Provide the [x, y] coordinate of the cell's center where the given text is located.  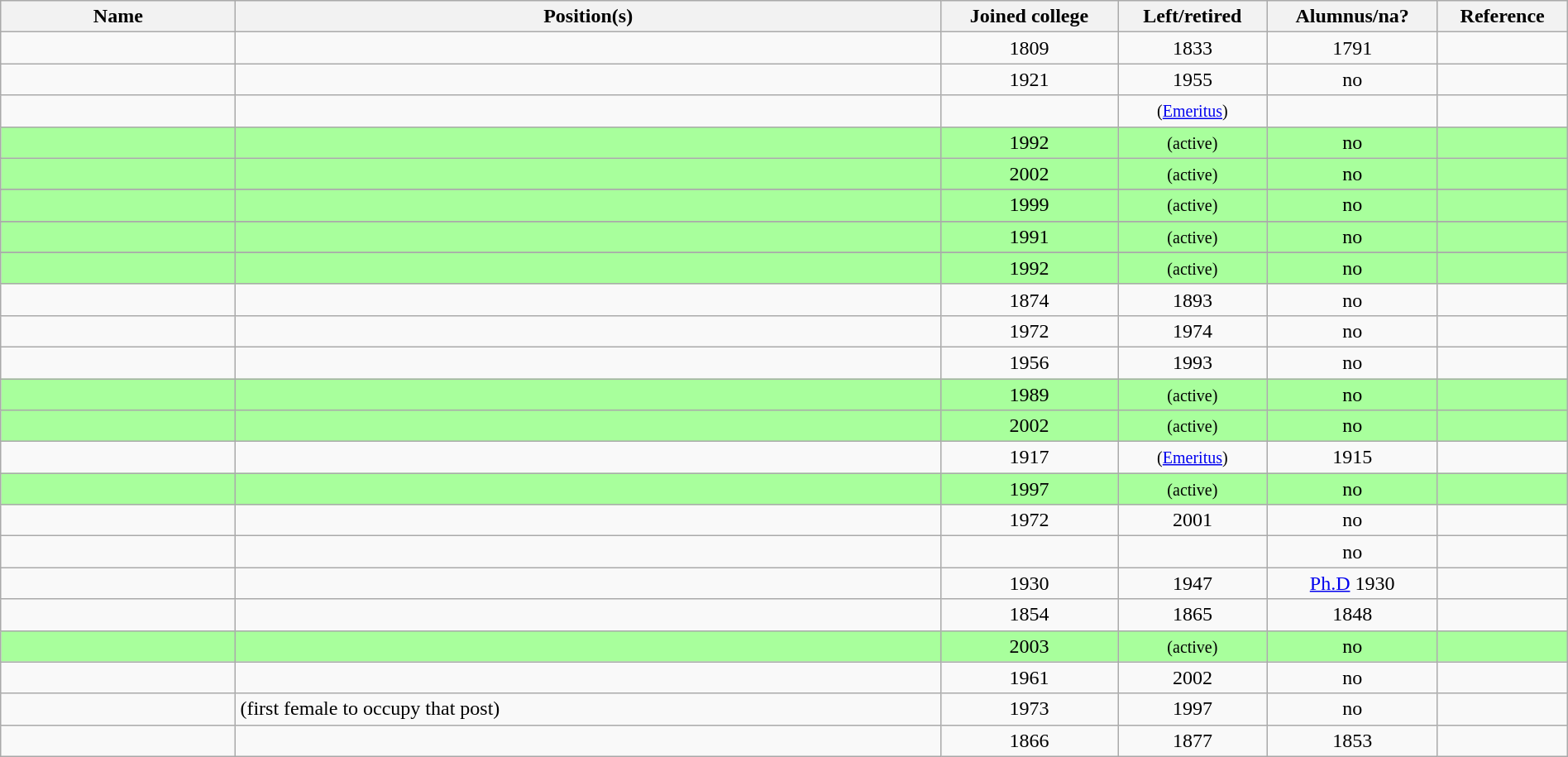
1991 [1029, 237]
2001 [1193, 520]
1874 [1029, 299]
1993 [1193, 362]
1865 [1193, 615]
(first female to occupy that post) [589, 709]
Left/retired [1193, 17]
Alumnus/na? [1352, 17]
1915 [1352, 458]
1930 [1029, 583]
1921 [1029, 79]
1791 [1352, 48]
1854 [1029, 615]
2003 [1029, 646]
1956 [1029, 362]
Reference [1502, 17]
1999 [1029, 205]
1893 [1193, 299]
1809 [1029, 48]
1853 [1352, 740]
Ph.D 1930 [1352, 583]
1989 [1029, 395]
Position(s) [589, 17]
1961 [1029, 678]
Name [118, 17]
1917 [1029, 458]
1848 [1352, 615]
1877 [1193, 740]
1866 [1029, 740]
1974 [1193, 331]
1973 [1029, 709]
1947 [1193, 583]
1833 [1193, 48]
1955 [1193, 79]
Joined college [1029, 17]
